From the cell containing the given text, extract its center point as (X, Y) coordinate. 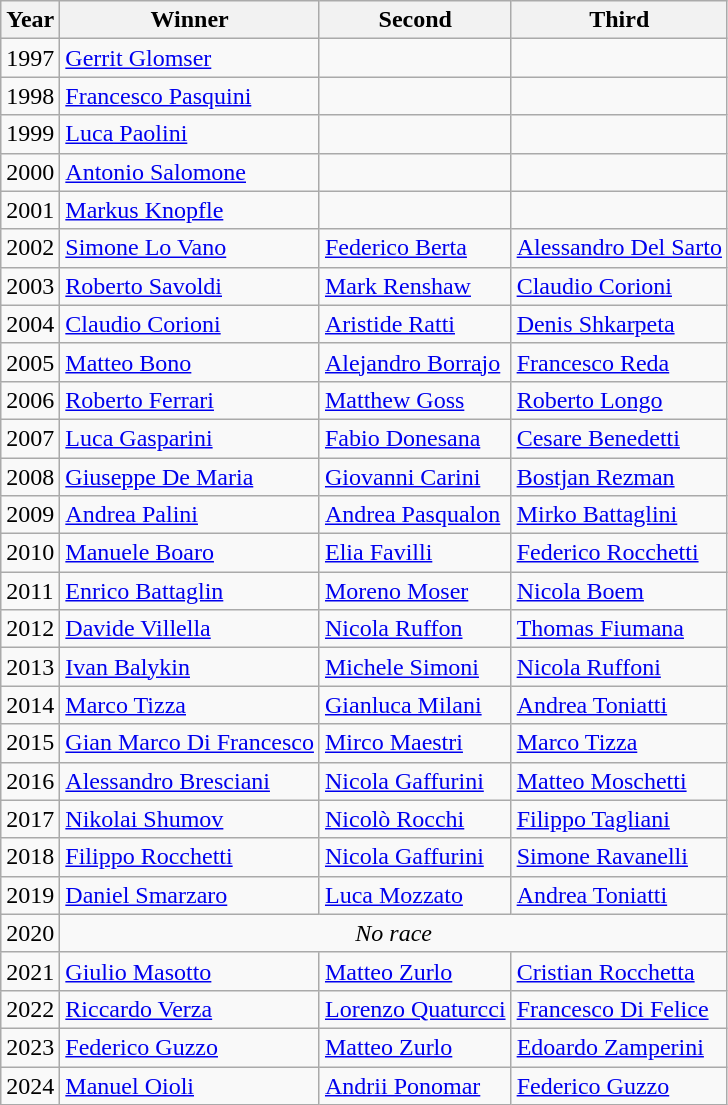
Nicolò Rocchi (415, 819)
Filippo Tagliani (619, 819)
2019 (30, 895)
Nicola Ruffon (415, 629)
Michele Simoni (415, 667)
Luca Paolini (190, 134)
2006 (30, 400)
2004 (30, 324)
Roberto Ferrari (190, 400)
Manuel Oioli (190, 1085)
2010 (30, 553)
1997 (30, 58)
Aristide Ratti (415, 324)
Andrea Pasqualon (415, 515)
Elia Favilli (415, 553)
Gian Marco Di Francesco (190, 743)
Alessandro Del Sarto (619, 248)
Thomas Fiumana (619, 629)
2000 (30, 172)
Edoardo Zamperini (619, 1047)
Third (619, 20)
Winner (190, 20)
Matthew Goss (415, 400)
1999 (30, 134)
Riccardo Verza (190, 1009)
Andrea Palini (190, 515)
Enrico Battaglin (190, 591)
Giovanni Carini (415, 477)
2005 (30, 362)
Markus Knopfle (190, 210)
2002 (30, 248)
2012 (30, 629)
Denis Shkarpeta (619, 324)
Antonio Salomone (190, 172)
Francesco Di Felice (619, 1009)
Roberto Longo (619, 400)
1998 (30, 96)
Mark Renshaw (415, 286)
Manuele Boaro (190, 553)
Giulio Masotto (190, 971)
Cristian Rocchetta (619, 971)
Fabio Donesana (415, 438)
Luca Mozzato (415, 895)
Andrii Ponomar (415, 1085)
2003 (30, 286)
2024 (30, 1085)
Davide Villella (190, 629)
Bostjan Rezman (619, 477)
2008 (30, 477)
Nicola Ruffoni (619, 667)
2007 (30, 438)
2023 (30, 1047)
Year (30, 20)
Roberto Savoldi (190, 286)
Cesare Benedetti (619, 438)
Gianluca Milani (415, 705)
2021 (30, 971)
Alejandro Borrajo (415, 362)
Francesco Pasquini (190, 96)
Moreno Moser (415, 591)
Mirco Maestri (415, 743)
Second (415, 20)
Nikolai Shumov (190, 819)
Alessandro Bresciani (190, 781)
Nicola Boem (619, 591)
Giuseppe De Maria (190, 477)
Simone Lo Vano (190, 248)
Filippo Rocchetti (190, 857)
No race (394, 933)
Luca Gasparini (190, 438)
2009 (30, 515)
Ivan Balykin (190, 667)
2014 (30, 705)
Gerrit Glomser (190, 58)
2018 (30, 857)
2020 (30, 933)
2011 (30, 591)
Simone Ravanelli (619, 857)
Federico Rocchetti (619, 553)
Mirko Battaglini (619, 515)
Federico Berta (415, 248)
Lorenzo Quaturcci (415, 1009)
2022 (30, 1009)
Francesco Reda (619, 362)
Daniel Smarzaro (190, 895)
2013 (30, 667)
Matteo Bono (190, 362)
Matteo Moschetti (619, 781)
2015 (30, 743)
2016 (30, 781)
2001 (30, 210)
2017 (30, 819)
